Scan for the cell matching the given text and deliver its [x, y] coordinate at center. 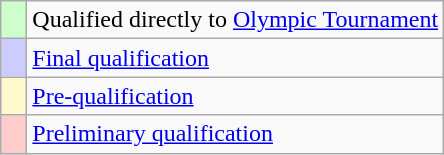
Preliminary qualification [236, 134]
Final qualification [236, 58]
Pre-qualification [236, 96]
Qualified directly to Olympic Tournament [236, 20]
